Capture the cell that displays the provided text and extract its [X, Y] central coordinate. 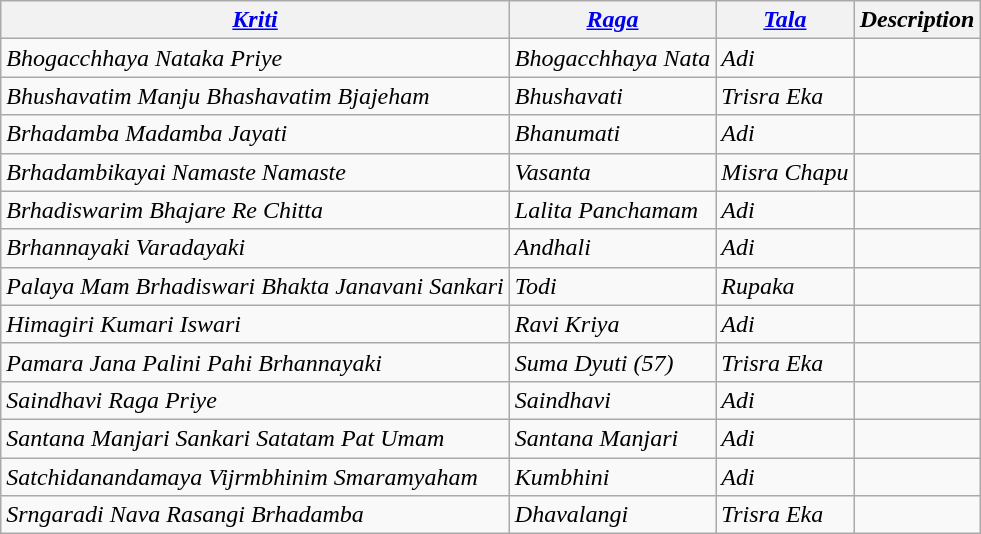
Brhadambikayai Namaste Namaste [256, 172]
Saindhavi [612, 400]
Bhanumati [612, 134]
Saindhavi Raga Priye [256, 400]
Santana Manjari [612, 438]
Bhogacchhaya Nataka Priye [256, 58]
Brhadiswarim Bhajare Re Chitta [256, 210]
Satchidanandamaya Vijrmbhinim Smaramyaham [256, 477]
Kriti [256, 20]
Misra Chapu [785, 172]
Bhushavatim Manju Bhashavatim Bjajeham [256, 96]
Kumbhini [612, 477]
Bhogacchhaya Nata [612, 58]
Rupaka [785, 286]
Santana Manjari Sankari Satatam Pat Umam [256, 438]
Description [917, 20]
Brhannayaki Varadayaki [256, 248]
Palaya Mam Brhadiswari Bhakta Janavani Sankari [256, 286]
Bhushavati [612, 96]
Dhavalangi [612, 515]
Brhadamba Madamba Jayati [256, 134]
Lalita Panchamam [612, 210]
Himagiri Kumari Iswari [256, 324]
Ravi Kriya [612, 324]
Andhali [612, 248]
Suma Dyuti (57) [612, 362]
Raga [612, 20]
Srngaradi Nava Rasangi Brhadamba [256, 515]
Vasanta [612, 172]
Pamara Jana Palini Pahi Brhannayaki [256, 362]
Todi [612, 286]
Tala [785, 20]
